For the text-containing cell, return its midpoint in (x, y) coordinate format. 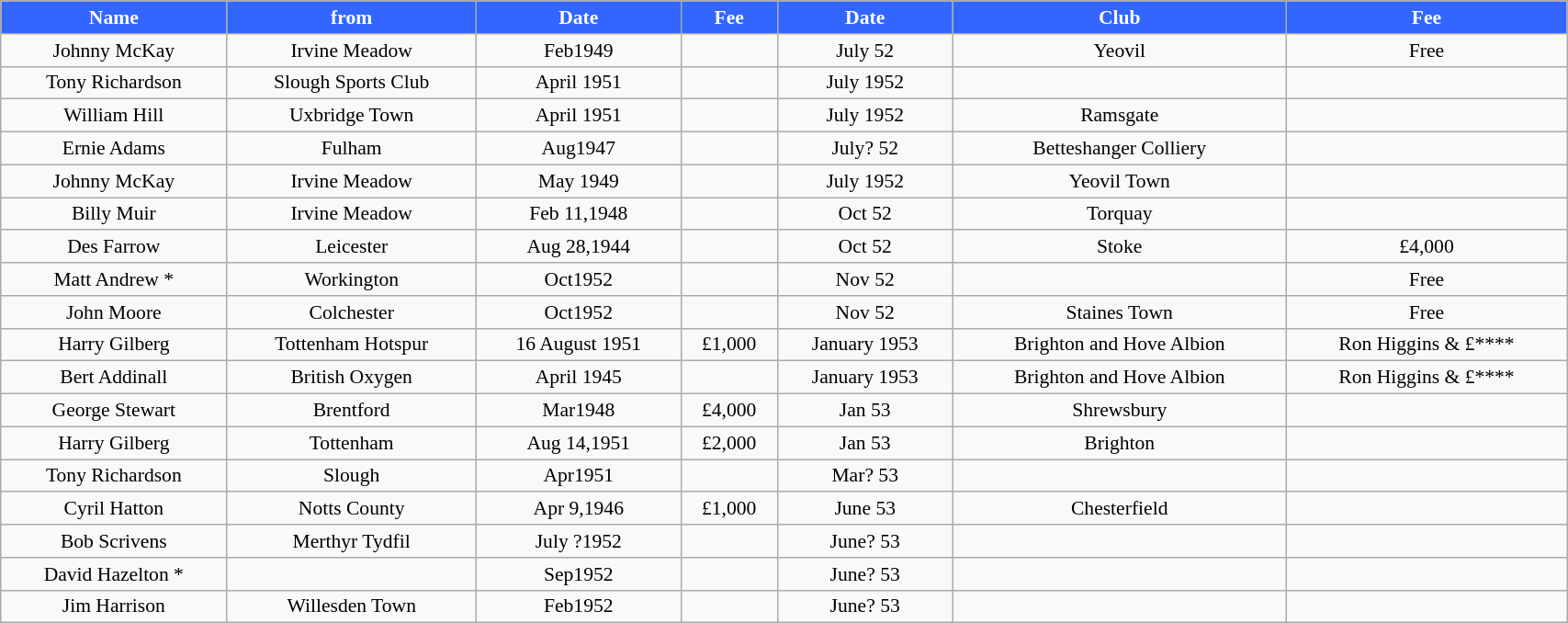
Uxbridge Town (352, 116)
Colchester (352, 312)
Tottenham (352, 443)
Yeovil (1119, 51)
Aug1947 (579, 149)
Tottenham Hotspur (352, 345)
British Oxygen (352, 378)
Workington (352, 279)
July 52 (865, 51)
Jim Harrison (114, 606)
July ?1952 (579, 541)
Shrewsbury (1119, 411)
Mar1948 (579, 411)
Club (1119, 17)
Name (114, 17)
Cyril Hatton (114, 509)
May 1949 (579, 181)
Notts County (352, 509)
Ernie Adams (114, 149)
July? 52 (865, 149)
£2,000 (729, 443)
June 53 (865, 509)
Betteshanger Colliery (1119, 149)
David Hazelton * (114, 574)
Sep1952 (579, 574)
Feb 11,1948 (579, 214)
April 1945 (579, 378)
Aug 14,1951 (579, 443)
Des Farrow (114, 247)
Feb1952 (579, 606)
Feb1949 (579, 51)
Apr1951 (579, 476)
Fulham (352, 149)
Bob Scrivens (114, 541)
William Hill (114, 116)
Slough (352, 476)
Brighton (1119, 443)
Torquay (1119, 214)
George Stewart (114, 411)
Bert Addinall (114, 378)
Slough Sports Club (352, 83)
Billy Muir (114, 214)
Apr 9,1946 (579, 509)
Willesden Town (352, 606)
Matt Andrew * (114, 279)
Yeovil Town (1119, 181)
from (352, 17)
Chesterfield (1119, 509)
Merthyr Tydfil (352, 541)
Mar? 53 (865, 476)
Staines Town (1119, 312)
Aug 28,1944 (579, 247)
Ramsgate (1119, 116)
Stoke (1119, 247)
Brentford (352, 411)
John Moore (114, 312)
Leicester (352, 247)
16 August 1951 (579, 345)
